Determine the [x, y] coordinate at the center of the cell enclosing the given text.  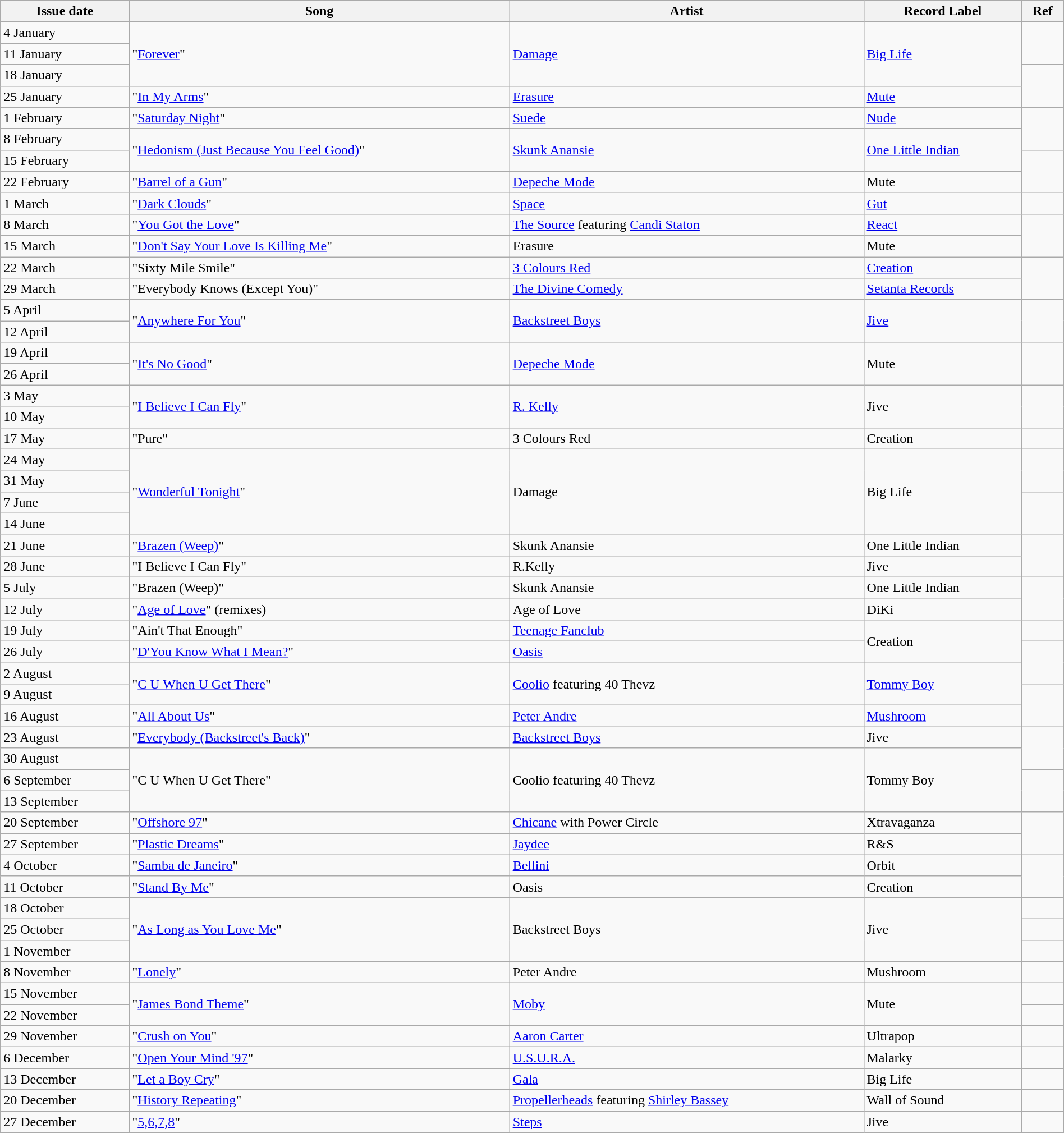
"Lonely" [319, 973]
8 February [65, 139]
"Dark Clouds" [319, 203]
Gala [687, 1079]
Chicane with Power Circle [687, 823]
Xtravaganza [943, 823]
12 April [65, 332]
U.S.U.R.A. [687, 1058]
18 January [65, 75]
16 August [65, 716]
4 January [65, 33]
"D'You Know What I Mean?" [319, 652]
15 March [65, 246]
Record Label [943, 11]
27 December [65, 1122]
Steps [687, 1122]
25 October [65, 929]
"Forever" [319, 54]
12 July [65, 609]
"James Bond Theme" [319, 1004]
22 March [65, 268]
Age of Love [687, 609]
3 May [65, 396]
13 September [65, 801]
Propellerheads featuring Shirley Bassey [687, 1100]
15 February [65, 160]
19 July [65, 631]
Teenage Fanclub [687, 631]
6 September [65, 780]
5 April [65, 310]
Gut [943, 203]
R.Kelly [687, 566]
Jaydee [687, 844]
9 August [65, 695]
"Hedonism (Just Because You Feel Good)" [319, 150]
"All About Us" [319, 716]
"Anywhere For You" [319, 321]
"Sixty Mile Smile" [319, 268]
17 May [65, 438]
19 April [65, 353]
"Wonderful Tonight" [319, 492]
Ref [1043, 11]
5 July [65, 588]
4 October [65, 865]
DiKi [943, 609]
"Stand By Me" [319, 887]
Setanta Records [943, 289]
The Source featuring Candi Staton [687, 224]
27 September [65, 844]
26 April [65, 374]
Artist [687, 11]
29 November [65, 1036]
24 May [65, 460]
"As Long as You Love Me" [319, 929]
Issue date [65, 11]
Nude [943, 118]
25 January [65, 97]
Song [319, 11]
22 November [65, 1015]
1 March [65, 203]
"Plastic Dreams" [319, 844]
"In My Arms" [319, 97]
"Offshore 97" [319, 823]
Suede [687, 118]
"Everybody (Backstreet's Back)" [319, 737]
Bellini [687, 865]
13 December [65, 1079]
"Age of Love" (remixes) [319, 609]
1 February [65, 118]
"It's No Good" [319, 364]
30 August [65, 759]
31 May [65, 481]
The Divine Comedy [687, 289]
26 July [65, 652]
"Saturday Night" [319, 118]
8 November [65, 973]
Moby [687, 1004]
18 October [65, 908]
6 December [65, 1058]
11 October [65, 887]
22 February [65, 182]
20 September [65, 823]
R. Kelly [687, 406]
1 November [65, 951]
2 August [65, 673]
21 June [65, 545]
"Pure" [319, 438]
Space [687, 203]
"History Repeating" [319, 1100]
"Barrel of a Gun" [319, 182]
"Open Your Mind '97" [319, 1058]
"You Got the Love" [319, 224]
"Ain't That Enough" [319, 631]
"Let a Boy Cry" [319, 1079]
"Crush on You" [319, 1036]
7 June [65, 502]
8 March [65, 224]
Orbit [943, 865]
Wall of Sound [943, 1100]
"Everybody Knows (Except You)" [319, 289]
React [943, 224]
"Samba de Janeiro" [319, 865]
"Don't Say Your Love Is Killing Me" [319, 246]
29 March [65, 289]
11 January [65, 54]
10 May [65, 417]
R&S [943, 844]
14 June [65, 524]
15 November [65, 994]
Malarky [943, 1058]
Ultrapop [943, 1036]
23 August [65, 737]
20 December [65, 1100]
Aaron Carter [687, 1036]
28 June [65, 566]
"5,6,7,8" [319, 1122]
